Detect which cell encompasses the target text, then output its (X, Y) center coordinate. 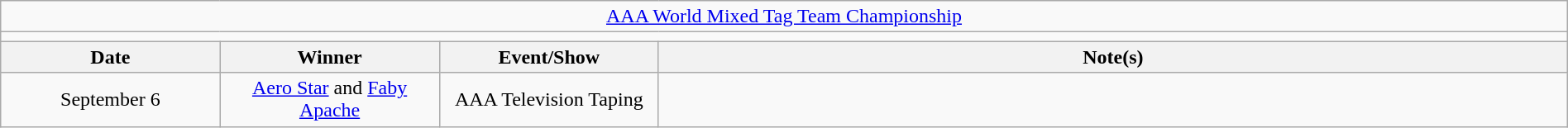
September 6 (111, 99)
Winner (329, 57)
Date (111, 57)
Aero Star and Faby Apache (329, 99)
AAA World Mixed Tag Team Championship (784, 17)
AAA Television Taping (549, 99)
Event/Show (549, 57)
Note(s) (1113, 57)
